Find where the given text appears and provide that cell's center as [x, y] coordinate. 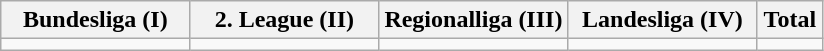
Total [790, 20]
Regionalliga (III) [474, 20]
Bundesliga (I) [96, 20]
2. League (II) [284, 20]
Landesliga (IV) [662, 20]
